Find where the given text appears and provide that cell's center as (X, Y) coordinate. 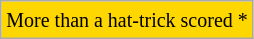
More than a hat-trick scored * (128, 20)
